Output the [x, y] coordinate of the center of the cell containing the given text.  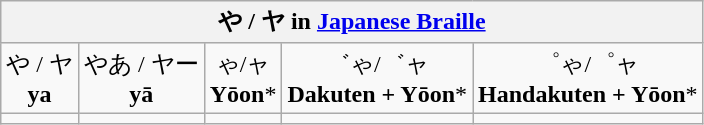
゛ゃ/゛ャDakuten + Yōon* [378, 78]
゜ゃ/゜ャHandakuten + Yōon* [588, 78]
や / ヤ ya [40, 78]
ゃ/ャYōon* [243, 78]
や / ヤ in Japanese Braille [352, 22]
やあ / ヤー yā [141, 78]
